Identify which cell holds the provided text, then report its (x, y) central coordinate. 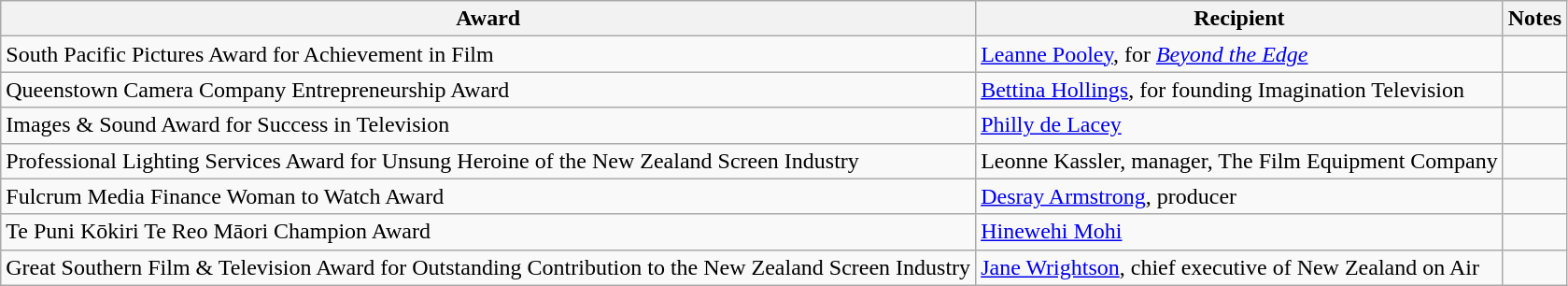
Images & Sound Award for Success in Television (488, 125)
Recipient (1240, 19)
Bettina Hollings, for founding Imagination Television (1240, 90)
Award (488, 19)
Jane Wrightson, chief executive of New Zealand on Air (1240, 267)
Desray Armstrong, producer (1240, 196)
Queenstown Camera Company Entrepreneurship Award (488, 90)
Notes (1534, 19)
Te Puni Kōkiri Te Reo Māori Champion Award (488, 232)
Philly de Lacey (1240, 125)
Professional Lighting Services Award for Unsung Heroine of the New Zealand Screen Industry (488, 161)
Fulcrum Media Finance Woman to Watch Award (488, 196)
Leanne Pooley, for Beyond the Edge (1240, 54)
Great Southern Film & Television Award for Outstanding Contribution to the New Zealand Screen Industry (488, 267)
Hinewehi Mohi (1240, 232)
Leonne Kassler, manager, The Film Equipment Company (1240, 161)
South Pacific Pictures Award for Achievement in Film (488, 54)
